Provide the (x, y) coordinate of the cell's center where the given text is located.  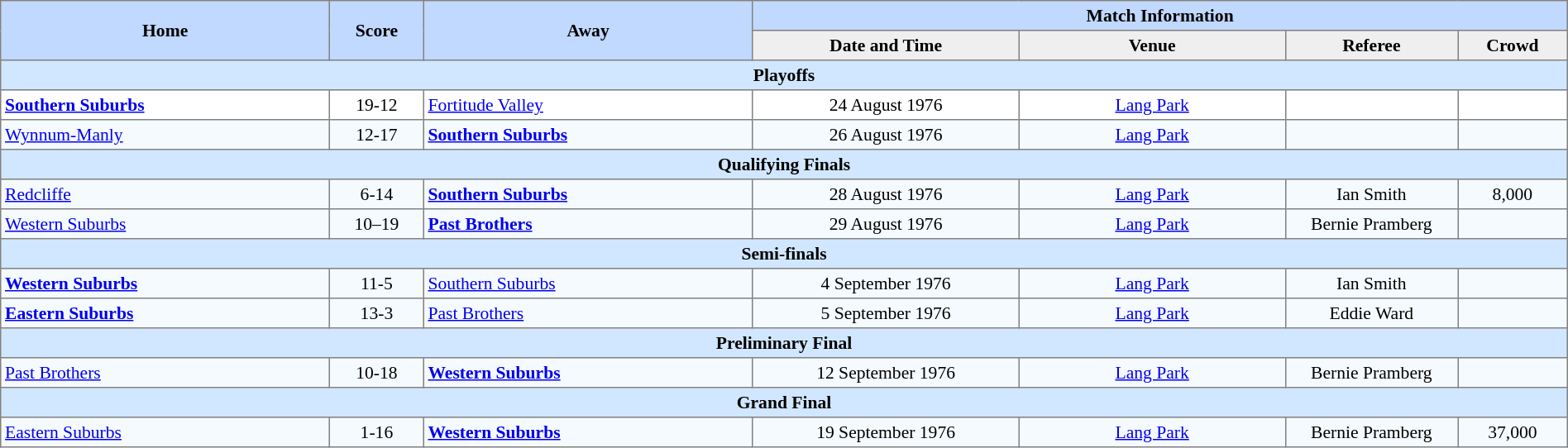
26 August 1976 (886, 135)
1-16 (377, 432)
Match Information (1159, 16)
Venue (1152, 45)
Home (165, 31)
28 August 1976 (886, 194)
37,000 (1513, 432)
5 September 1976 (886, 313)
19 September 1976 (886, 432)
6-14 (377, 194)
24 August 1976 (886, 105)
11-5 (377, 284)
13-3 (377, 313)
Date and Time (886, 45)
4 September 1976 (886, 284)
19-12 (377, 105)
Playoffs (784, 75)
12-17 (377, 135)
Eddie Ward (1371, 313)
Preliminary Final (784, 343)
29 August 1976 (886, 224)
10-18 (377, 373)
Fortitude Valley (588, 105)
10–19 (377, 224)
Away (588, 31)
8,000 (1513, 194)
Referee (1371, 45)
Score (377, 31)
Semi-finals (784, 254)
Crowd (1513, 45)
Redcliffe (165, 194)
12 September 1976 (886, 373)
Wynnum-Manly (165, 135)
Qualifying Finals (784, 164)
Grand Final (784, 403)
